Return [X, Y] of the center of cell containing provided text 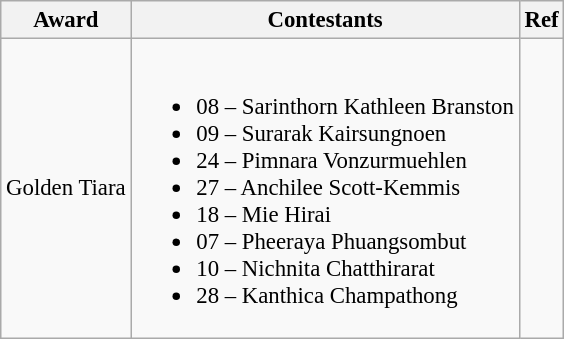
Ref [542, 20]
Award [66, 20]
Contestants [325, 20]
Golden Tiara [66, 188]
